Pinpoint the cell where the given text exists, returning its [X, Y] midpoint coordinate. 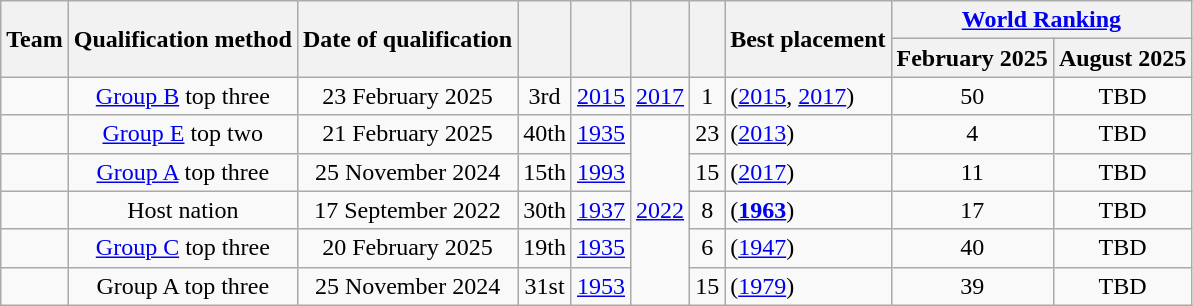
1993 [600, 172]
(2013) [808, 134]
August 2025 [1122, 58]
19th [545, 248]
40th [545, 134]
1953 [600, 286]
23 [708, 134]
Qualification method [182, 39]
Host nation [182, 210]
50 [972, 96]
Group C top three [182, 248]
(1947) [808, 248]
11 [972, 172]
Group B top three [182, 96]
1 [708, 96]
31st [545, 286]
1937 [600, 210]
8 [708, 210]
30th [545, 210]
23 February 2025 [407, 96]
39 [972, 286]
(1963) [808, 210]
3rd [545, 96]
Date of qualification [407, 39]
Group E top two [182, 134]
6 [708, 248]
15th [545, 172]
(1979) [808, 286]
2022 [660, 210]
2017 [660, 96]
2015 [600, 96]
Best placement [808, 39]
17 [972, 210]
(2015, 2017) [808, 96]
Team [35, 39]
(2017) [808, 172]
17 September 2022 [407, 210]
4 [972, 134]
World Ranking [1042, 20]
21 February 2025 [407, 134]
February 2025 [972, 58]
40 [972, 248]
20 February 2025 [407, 248]
